Identify which cell holds the provided text, then report its [X, Y] central coordinate. 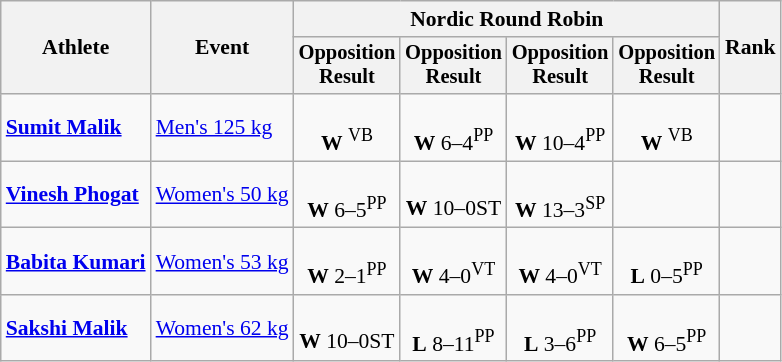
Nordic Round Robin [507, 19]
W 2–1PP [348, 262]
Event [222, 48]
W 13–3SP [560, 194]
Babita Kumari [76, 262]
Women's 62 kg [222, 328]
Vinesh Phogat [76, 194]
W 6–4PP [454, 128]
Athlete [76, 48]
Women's 50 kg [222, 194]
L 3–6PP [560, 328]
Men's 125 kg [222, 128]
L 0–5PP [666, 262]
Women's 53 kg [222, 262]
L 8–11PP [454, 328]
Sakshi Malik [76, 328]
W 10–4PP [560, 128]
Sumit Malik [76, 128]
Rank [750, 48]
